Extract the (x, y) coordinate from the center of the cell holding the provided text.  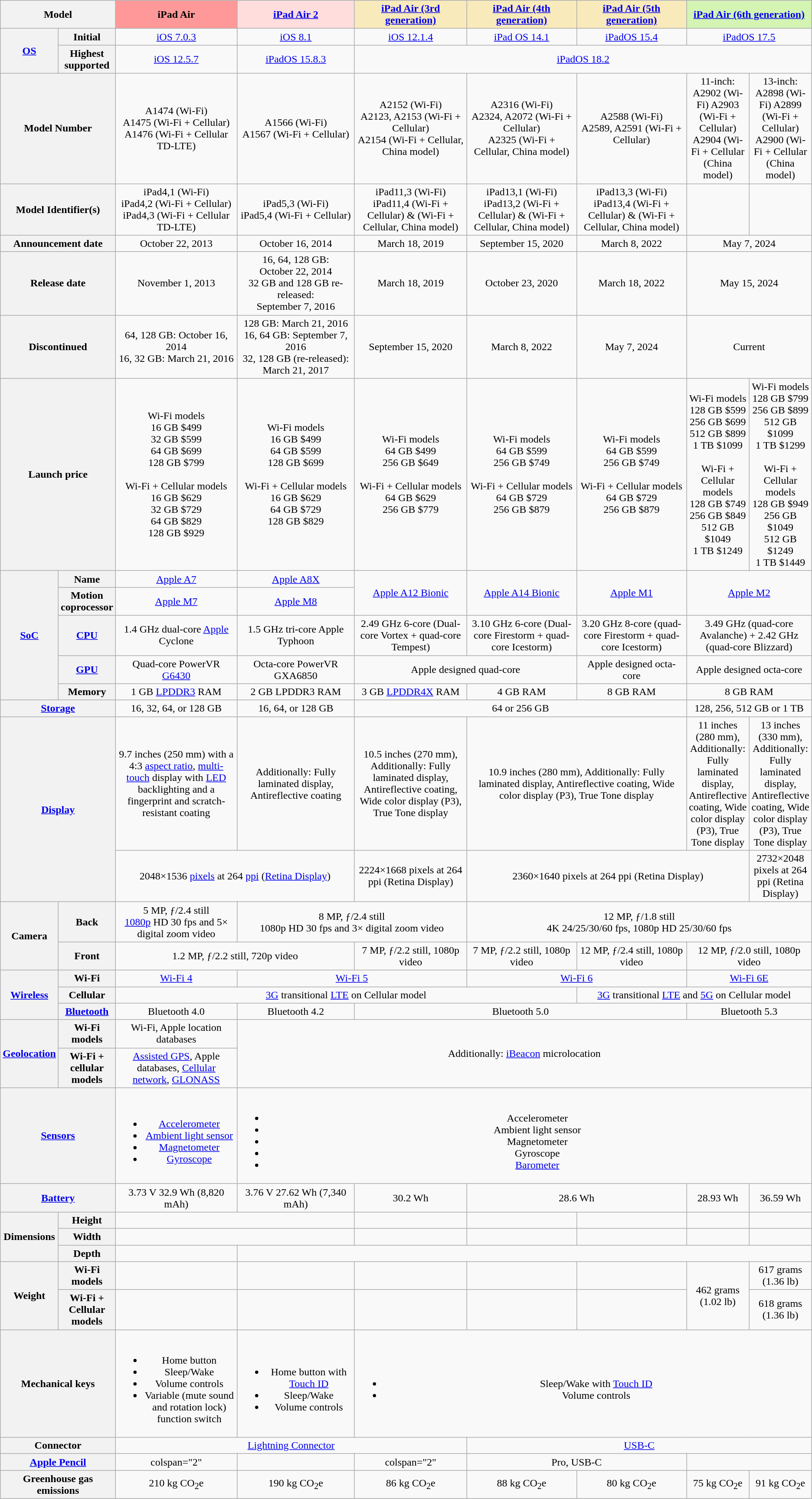
1 GB LPDDR3 RAM (176, 692)
Camera (29, 936)
iPad13,3 (Wi-Fi)iPad13,4 (Wi-Fi + Cellular) & (Wi-Fi + Cellular, China model) (632, 209)
11 inches (280 mm), Additionally: Fully laminated display, Antireflective coating, Wide color display (P3), True Tone display (718, 784)
A2152 (Wi-Fi)A2123, A2153 (Wi-Fi + Cellular)A2154 (Wi-Fi + Cellular, China model) (410, 128)
A2316 (Wi-Fi)A2324, A2072 (Wi-Fi + Cellular)A2325 (Wi-Fi + Cellular, China model) (521, 128)
Apple A14 Bionic (521, 593)
Wi-Fi models64 GB $499256 GB $649Wi-Fi + Cellular models64 GB $629256 GB $779 (410, 475)
Discontinued (58, 347)
Highest supported (87, 59)
12 MP, ƒ/1.8 still4K 24/25/30/60 fps, 1080p HD 25/30/60 fps (639, 922)
9.7 inches (250 mm) with a 4:3 aspect ratio, multi-touch display with LED backlighting and a fingerprint and scratch-resistant coating (176, 784)
iPad13,1 (Wi-Fi)iPad13,2 (Wi-Fi + Cellular) & (Wi-Fi + Cellular, China model) (521, 209)
86 kg CO2e (410, 1485)
12 MP, ƒ/2.0 still, 1080p video (750, 956)
Wi-Fi models128 GB $599256 GB $699512 GB $8991 TB $1099Wi-Fi + Cellular models128 GB $749256 GB $849512 GB $10491 TB $1249 (718, 475)
iOS 12.1.4 (410, 37)
Wi-Fi, Apple location databases (176, 1033)
iPad Air (6th generation) (750, 15)
3 GB LPDDR4X RAM (410, 692)
Weight (29, 1296)
5 MP, ƒ/2.4 still1080p HD 30 fps and 5× digital zoom video (176, 922)
Initial (87, 37)
Geolocation (29, 1053)
November 1, 2013 (176, 283)
91 kg CO2e (780, 1485)
iPad Air 2 (296, 15)
11-inch:A2902 (Wi-Fi) A2903 (Wi-Fi + Cellular) A2904 (Wi-Fi + Cellular (China model) (718, 128)
Display (58, 810)
618 grams (1.36 lb) (780, 1310)
3.73 V 32.9 Wh (8,820 mAh) (176, 1197)
Storage (58, 708)
3.49 GHz (quad-core Avalanche) + 2.42 GHz (quad-core Blizzard) (750, 635)
13-inch:A2898 (Wi-Fi) A2899 (Wi-Fi + Cellular) A2900 (Wi-Fi + Cellular (China model) (780, 128)
4 GB RAM (521, 692)
iOS 7.0.3 (176, 37)
iPad Air (176, 15)
Apple M8 (296, 601)
1.2 MP, ƒ/2.2 still, 720p video (235, 956)
Additionally: Fully laminated display, Antireflective coating (296, 784)
Name (87, 579)
Quad-core PowerVR G6430 (176, 669)
Wi-Fi 4 (176, 978)
10.9 inches (280 mm), Additionally: Fully laminated display, Antireflective coating, Wide color display (P3), True Tone display (577, 784)
Bluetooth 5.3 (750, 1011)
Home buttonSleep/WakeVolume controlsVariable (mute sound and rotation lock) function switch (176, 1384)
Apple designed quad-core (465, 669)
Wireless (29, 995)
12 MP, ƒ/2.4 still, 1080p video (632, 956)
Additionally: iBeacon microlocation (524, 1053)
Home button with Touch IDSleep/WakeVolume controls (296, 1384)
Announcement date (58, 243)
Apple A7 (176, 579)
GPU (87, 669)
iOS 8.1 (296, 37)
iPadOS 18.2 (583, 59)
Apple Pencil (58, 1462)
October 22, 2013 (176, 243)
617 grams (1.36 lb) (780, 1276)
75 kg CO2e (718, 1485)
Bluetooth 4.2 (296, 1011)
Bluetooth (87, 1011)
Bluetooth 5.0 (521, 1011)
Wi-Fi 5 (352, 978)
iPadOS 15.4 (632, 37)
iPad4,1 (Wi-Fi)iPad4,2 (Wi-Fi + Cellular)iPad4,3 (Wi-Fi + Cellular TD-LTE) (176, 209)
Model Identifier(s) (58, 209)
Wi-Fi models128 GB $799256 GB $899512 GB $10991 TB $1299Wi-Fi + Cellular models128 GB $949256 GB $1049512 GB $12491 TB $1449 (780, 475)
16, 32, 64, or 128 GB (176, 708)
128, 256, 512 GB or 1 TB (750, 708)
28.6 Wh (577, 1197)
Model Number (58, 128)
1.4 GHz dual-core Apple Cyclone (176, 635)
iPad5,3 (Wi-Fi)iPad5,4 (Wi-Fi + Cellular) (296, 209)
A1474 (Wi-Fi)A1475 (Wi-Fi + Cellular)A1476 (Wi-Fi + Cellular TD-LTE) (176, 128)
Memory (87, 692)
AccelerometerAmbient light sensorMagnetometerGyroscope (176, 1136)
3.20 GHz 8-core (quad-core Firestorm + quad-core Icestorm) (632, 635)
May 15, 2024 (750, 283)
16, 64, or 128 GB (296, 708)
3G transitional LTE and 5G on Cellular model (694, 995)
Sleep/Wake with Touch IDVolume controls (583, 1384)
13 inches (330 mm), Additionally: Fully laminated display, Antireflective coating, Wide color display (P3), True Tone display (780, 784)
Sensors (58, 1136)
64 or 256 GB (521, 708)
88 kg CO2e (521, 1485)
Assisted GPS, Apple databases, Cellular network, GLONASS (176, 1068)
October 16, 2014 (296, 243)
OS (29, 51)
Apple A8X (296, 579)
iPad11,3 (Wi-Fi)iPad11,4 (Wi-Fi + Cellular) & (Wi-Fi + Cellular, China model) (410, 209)
iOS 12.5.7 (176, 59)
October 23, 2020 (521, 283)
iPad Air (4th generation) (521, 15)
2.49 GHz 6-core (Dual-core Vortex + quad-core Tempest) (410, 635)
Pro, USB-C (577, 1462)
2048×1536 pixels at 264 ppi (Retina Display) (235, 876)
Octa-core PowerVR GXA6850 (296, 669)
March 18, 2022 (632, 283)
1.5 GHz tri-core Apple Typhoon (296, 635)
Apple M2 (750, 593)
USB-C (639, 1446)
Wi-Fi models16 GB $49964 GB $599128 GB $699Wi-Fi + Cellular models16 GB $62964 GB $729128 GB $829 (296, 475)
Apple M1 (632, 593)
Lightning Connector (291, 1446)
8 MP, ƒ/2.4 still1080p HD 30 fps and 3× digital zoom video (352, 922)
Current (750, 347)
Apple A12 Bionic (410, 593)
Wi-Fi + cellular models (87, 1068)
2732×2048 pixels at 264 ppi (Retina Display) (780, 876)
10.5 inches (270 mm), Additionally: Fully laminated display, Antireflective coating, Wide color display (P3), True Tone display (410, 784)
Depth (87, 1253)
Cellular (87, 995)
3G transitional LTE on Cellular model (346, 995)
Bluetooth 4.0 (176, 1011)
Apple M7 (176, 601)
iPad OS 14.1 (521, 37)
Wi-Fi 6E (750, 978)
CPU (87, 635)
iPadOS 17.5 (750, 37)
A2588 (Wi-Fi)A2589, A2591 (Wi-Fi + Cellular) (632, 128)
64, 128 GB: October 16, 201416, 32 GB: March 21, 2016 (176, 347)
462 grams (1.02 lb) (718, 1296)
2224×1668 pixels at 264 ppi (Retina Display) (410, 876)
16, 64, 128 GB:October 22, 201432 GB and 128 GB re-released:September 7, 2016 (296, 283)
36.59 Wh (780, 1197)
Wi-Fi 6 (577, 978)
Wi-Fi models16 GB $49932 GB $59964 GB $699128 GB $799Wi-Fi + Cellular models16 GB $62932 GB $72964 GB $829128 GB $929 (176, 475)
28.93 Wh (718, 1197)
3.76 V 27.62 Wh (7,340 mAh) (296, 1197)
Wi-Fi + Cellular models (87, 1310)
iPad Air (3rd generation) (410, 15)
Mechanical keys (58, 1384)
iPad Air (5th generation) (632, 15)
Height (87, 1220)
A1566 (Wi-Fi)A1567 (Wi-Fi + Cellular) (296, 128)
2360×1640 pixels at 264 ppi (Retina Display) (608, 876)
190 kg CO2e (296, 1485)
AccelerometerAmbient light sensorMagnetometerGyroscopeBarometer (524, 1136)
Greenhouse gas emissions (58, 1485)
3.10 GHz 6-core (Dual-core Firestorm + quad-core Icestorm) (521, 635)
Connector (58, 1446)
Motion coprocessor (87, 601)
128 GB: March 21, 201616, 64 GB: September 7, 201632, 128 GB (re-released): March 21, 2017 (296, 347)
2 GB LPDDR3 RAM (296, 692)
Back (87, 922)
Dimensions (29, 1237)
80 kg CO2e (632, 1485)
Wi-Fi (87, 978)
30.2 Wh (410, 1197)
Width (87, 1237)
Release date (58, 283)
iPadOS 15.8.3 (296, 59)
SoC (29, 635)
Battery (58, 1197)
Model (58, 15)
210 kg CO2e (176, 1485)
Front (87, 956)
Launch price (58, 475)
